Output the [x, y] coordinate of the center of the cell containing the given text.  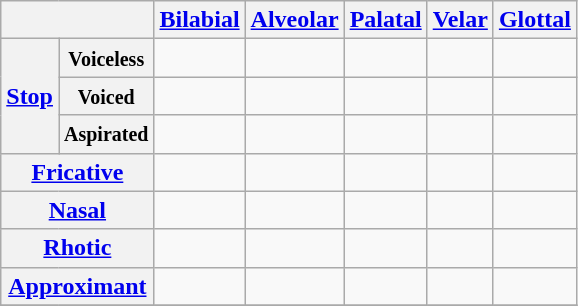
Velar [460, 20]
Alveolar [294, 20]
Palatal [386, 20]
Fricative [78, 172]
Bilabial [200, 20]
Rhotic [78, 248]
Voiced [106, 96]
Nasal [78, 210]
Stop [30, 96]
Approximant [78, 286]
Glottal [534, 20]
Voiceless [106, 58]
Aspirated [106, 134]
